Determine the [x, y] coordinate at the center of the cell enclosing the given text.  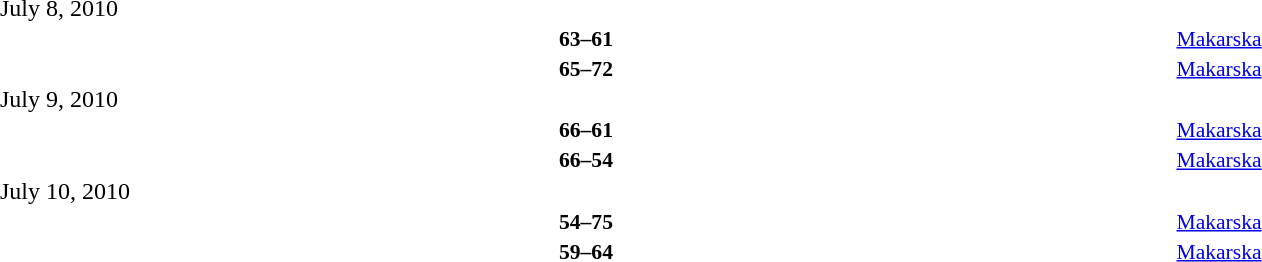
63–61 [586, 38]
66–61 [586, 130]
66–54 [586, 160]
54–75 [586, 222]
65–72 [586, 68]
